For the text-containing cell, return its midpoint in (X, Y) coordinate format. 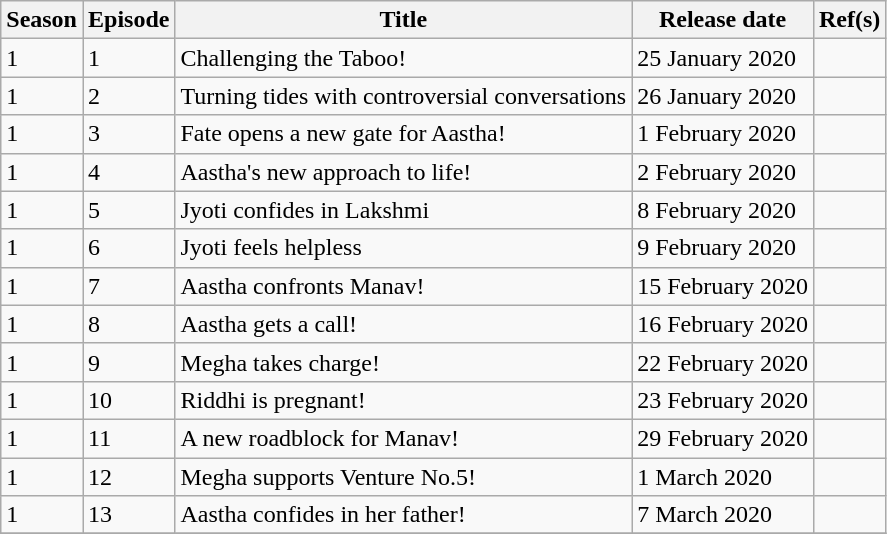
Episode (128, 20)
10 (128, 400)
Aastha gets a call! (404, 324)
13 (128, 515)
25 January 2020 (723, 58)
9 February 2020 (723, 248)
Aastha confides in her father! (404, 515)
Megha supports Venture No.5! (404, 477)
12 (128, 477)
Fate opens a new gate for Aastha! (404, 134)
Aastha's new approach to life! (404, 172)
Megha takes charge! (404, 362)
Aastha confronts Manav! (404, 286)
16 February 2020 (723, 324)
Season (42, 20)
6 (128, 248)
2 (128, 96)
A new roadblock for Manav! (404, 438)
Turning tides with controversial conversations (404, 96)
7 March 2020 (723, 515)
Ref(s) (849, 20)
8 (128, 324)
Jyoti feels helpless (404, 248)
3 (128, 134)
Jyoti confides in Lakshmi (404, 210)
8 February 2020 (723, 210)
2 February 2020 (723, 172)
11 (128, 438)
Release date (723, 20)
1 March 2020 (723, 477)
1 February 2020 (723, 134)
Title (404, 20)
7 (128, 286)
26 January 2020 (723, 96)
29 February 2020 (723, 438)
Challenging the Taboo! (404, 58)
9 (128, 362)
15 February 2020 (723, 286)
4 (128, 172)
Riddhi is pregnant! (404, 400)
5 (128, 210)
23 February 2020 (723, 400)
22 February 2020 (723, 362)
